Capture the cell that displays the provided text and extract its [x, y] central coordinate. 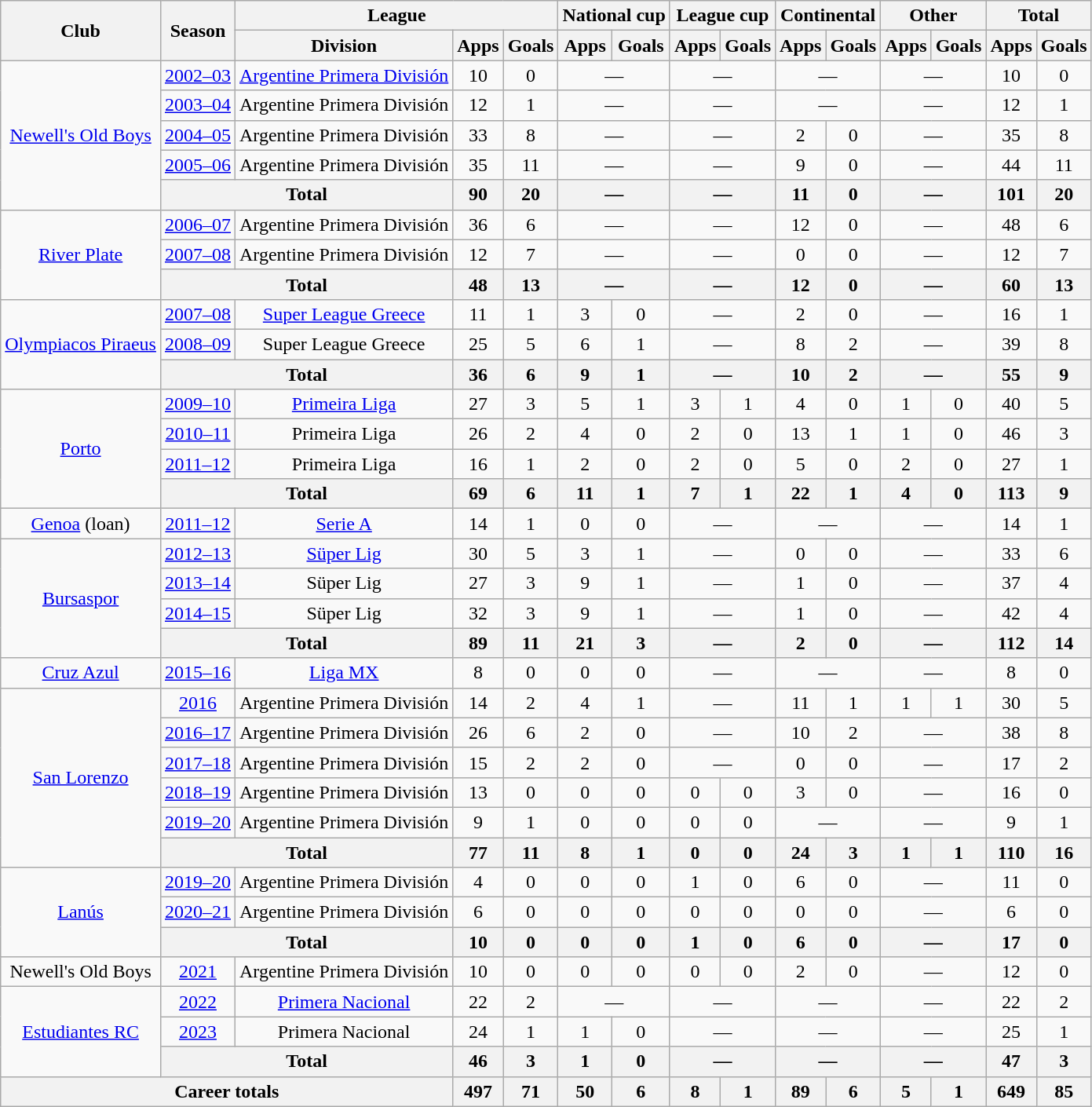
Club [81, 31]
2010–11 [198, 434]
42 [1011, 613]
2022 [198, 1002]
Olympiacos Piraeus [81, 344]
85 [1064, 1091]
2012–13 [198, 553]
2020–21 [198, 912]
15 [478, 762]
2014–15 [198, 613]
37 [1011, 583]
Estudiantes RC [81, 1032]
77 [478, 852]
55 [1011, 374]
2013–14 [198, 583]
Division [344, 46]
2017–18 [198, 762]
2008–09 [198, 344]
90 [478, 195]
38 [1011, 733]
National cup [614, 16]
47 [1011, 1061]
2009–10 [198, 404]
Season [198, 31]
113 [1011, 494]
Other [933, 16]
2006–07 [198, 225]
2004–05 [198, 135]
San Lorenzo [81, 777]
Career totals [227, 1091]
2002–03 [198, 75]
2023 [198, 1032]
Liga MX [344, 673]
2015–16 [198, 673]
Porto [81, 449]
112 [1011, 643]
Serie A [344, 524]
60 [1011, 284]
71 [531, 1091]
2005–06 [198, 165]
Genoa (loan) [81, 524]
2003–04 [198, 105]
2021 [198, 972]
39 [1011, 344]
21 [585, 643]
69 [478, 494]
101 [1011, 195]
497 [478, 1091]
110 [1011, 852]
50 [585, 1091]
40 [1011, 404]
League [397, 16]
2016 [198, 703]
649 [1011, 1091]
2018–19 [198, 792]
2016–17 [198, 733]
32 [478, 613]
Bursaspor [81, 598]
Continental [828, 16]
Lanús [81, 912]
Cruz Azul [81, 673]
River Plate [81, 254]
44 [1011, 165]
League cup [722, 16]
